Identify which cell holds the provided text, then report its (X, Y) central coordinate. 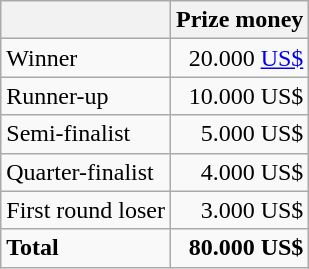
4.000 US$ (239, 172)
Prize money (239, 20)
Semi-finalist (86, 134)
Total (86, 248)
5.000 US$ (239, 134)
Winner (86, 58)
Quarter-finalist (86, 172)
80.000 US$ (239, 248)
Runner-up (86, 96)
20.000 US$ (239, 58)
10.000 US$ (239, 96)
First round loser (86, 210)
3.000 US$ (239, 210)
